From the cell containing the given text, extract its center point as [X, Y] coordinate. 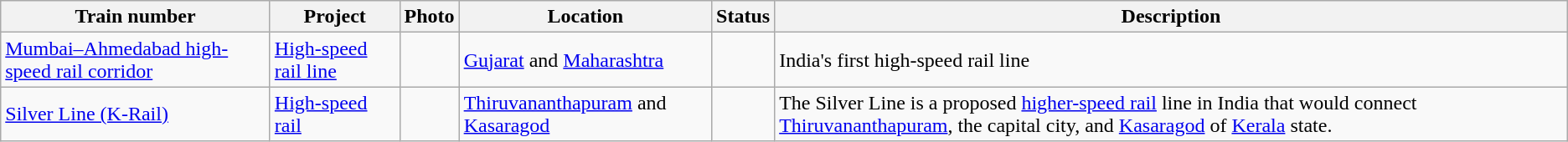
Thiruvananthapuram and Kasaragod [585, 114]
Mumbai–Ahmedabad high-speed rail corridor [136, 60]
Description [1171, 17]
Photo [429, 17]
Gujarat and Maharashtra [585, 60]
Silver Line (K-Rail) [136, 114]
The Silver Line is a proposed higher-speed rail line in India that would connect Thiruvananthapuram, the capital city, and Kasaragod of Kerala state. [1171, 114]
High-speed rail line [335, 60]
Location [585, 17]
High-speed rail [335, 114]
Train number [136, 17]
India's first high-speed rail line [1171, 60]
Project [335, 17]
Status [744, 17]
